Find where the given text appears and provide that cell's center as (X, Y) coordinate. 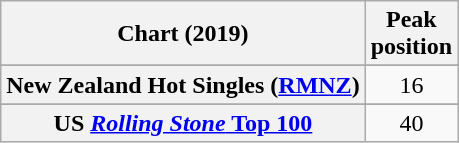
40 (411, 123)
Chart (2019) (183, 34)
Peakposition (411, 34)
US Rolling Stone Top 100 (183, 123)
16 (411, 85)
New Zealand Hot Singles (RMNZ) (183, 85)
